From the cell containing the given text, extract its center point as (x, y) coordinate. 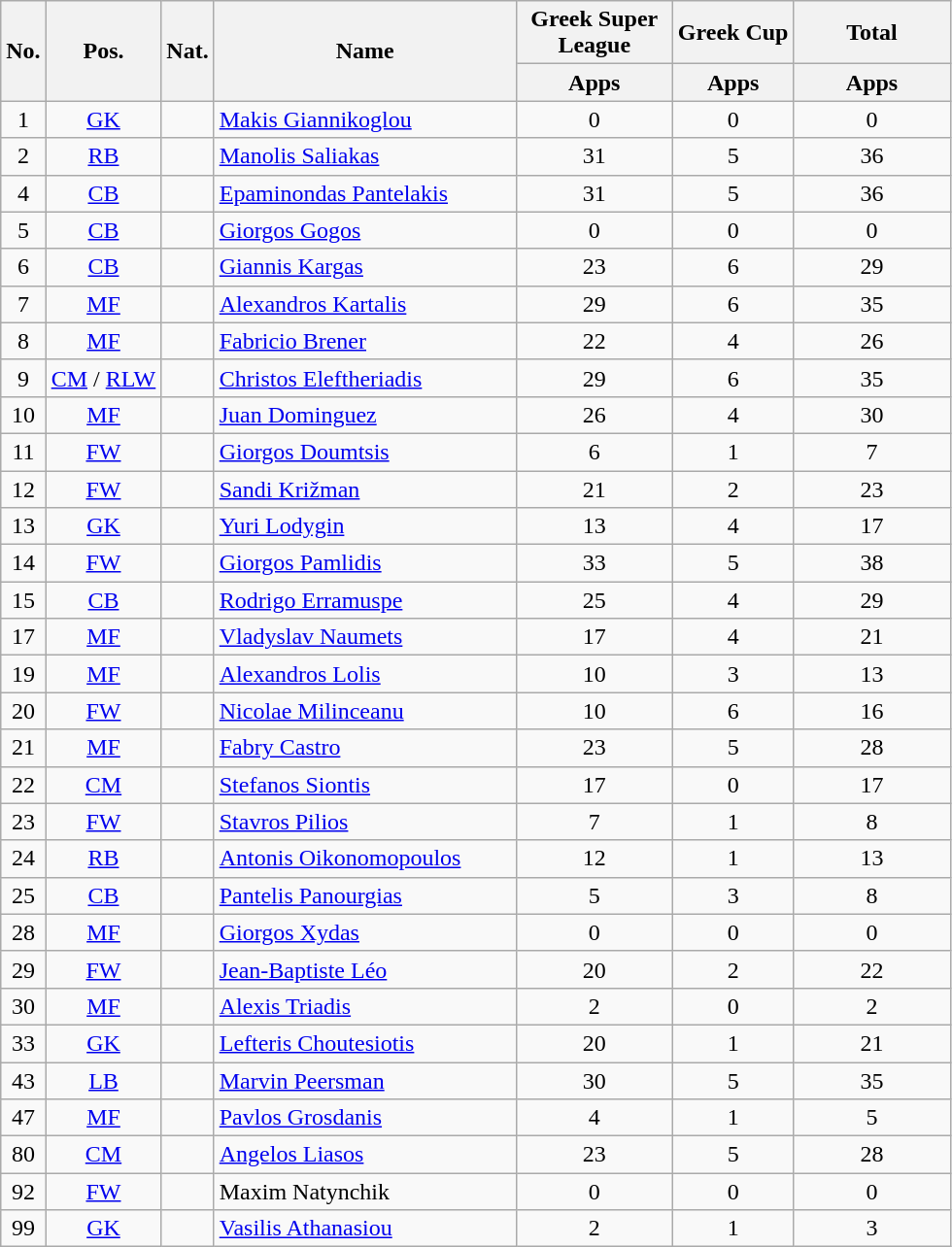
Lefteris Choutesiotis (365, 1043)
Vasilis Athanasiou (365, 1229)
Fabry Castro (365, 748)
38 (872, 563)
11 (23, 452)
Pantelis Panourgias (365, 895)
Stavros Pilios (365, 822)
80 (23, 1155)
Vladyslav Naumets (365, 637)
Jean-Baptiste Léo (365, 969)
Nicolae Milinceanu (365, 711)
47 (23, 1118)
43 (23, 1081)
CM / RLW (103, 378)
Greek Super League (595, 33)
19 (23, 674)
Yuri Lodygin (365, 526)
Alexis Triadis (365, 1006)
16 (872, 711)
Pavlos Grosdanis (365, 1118)
Alexandros Kartalis (365, 304)
Giorgos Gogos (365, 230)
Alexandros Lolis (365, 674)
Giannis Kargas (365, 267)
Sandi Križman (365, 489)
24 (23, 859)
Nat. (187, 51)
Maxim Natynchik (365, 1192)
Stefanos Siontis (365, 785)
99 (23, 1229)
Marvin Peersman (365, 1081)
Giorgos Doumtsis (365, 452)
Total (872, 33)
No. (23, 51)
Rodrigo Erramuspe (365, 600)
Antonis Oikonomopoulos (365, 859)
14 (23, 563)
Epaminondas Pantelakis (365, 193)
Angelos Liasos (365, 1155)
92 (23, 1192)
Juan Dominguez (365, 415)
LB (103, 1081)
Makis Giannikoglou (365, 119)
15 (23, 600)
Greek Cup (732, 33)
9 (23, 378)
Giorgos Pamlidis (365, 563)
Name (365, 51)
Pos. (103, 51)
Giorgos Xydas (365, 932)
Manolis Saliakas (365, 156)
Christos Eleftheriadis (365, 378)
Fabricio Brener (365, 341)
